Pinpoint the cell where the given text exists, returning its [X, Y] midpoint coordinate. 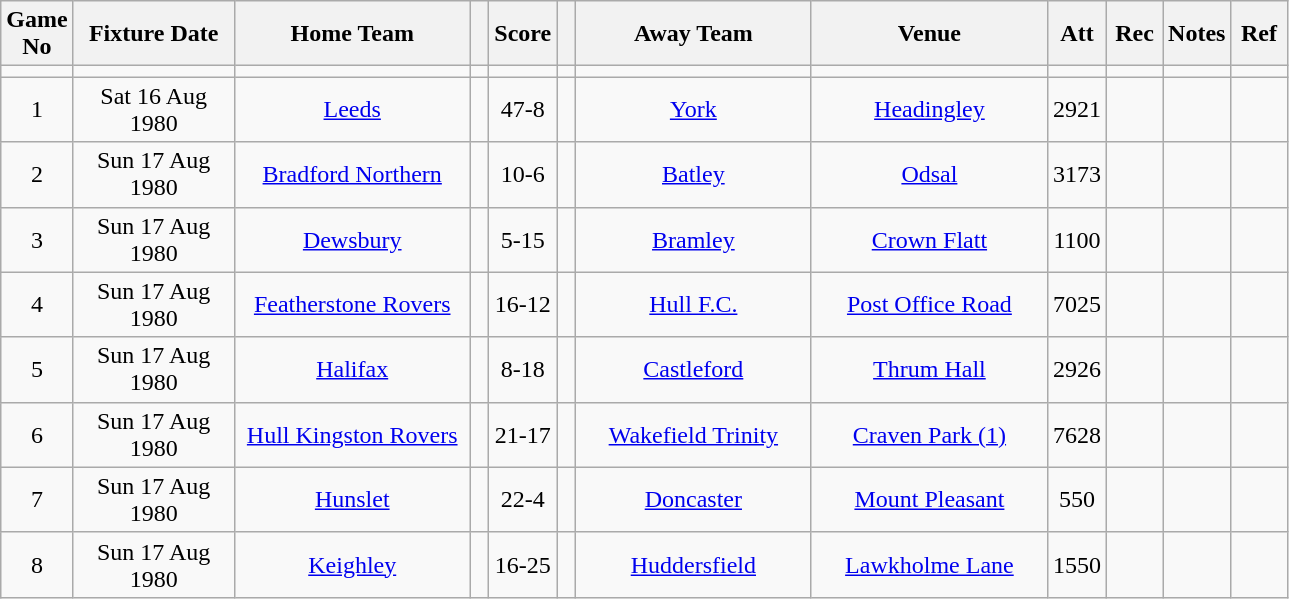
550 [1076, 500]
1100 [1076, 240]
Featherstone Rovers [352, 304]
1550 [1076, 564]
Doncaster [693, 500]
Halifax [352, 370]
Ref [1259, 34]
Post Office Road [929, 304]
3173 [1076, 174]
Dewsbury [352, 240]
10-6 [523, 174]
47-8 [523, 110]
Craven Park (1) [929, 434]
Headingley [929, 110]
Game No [37, 34]
3 [37, 240]
Rec [1135, 34]
Batley [693, 174]
21-17 [523, 434]
2926 [1076, 370]
7628 [1076, 434]
Home Team [352, 34]
Venue [929, 34]
22-4 [523, 500]
Huddersfield [693, 564]
Lawkholme Lane [929, 564]
Notes [1197, 34]
1 [37, 110]
5-15 [523, 240]
Wakefield Trinity [693, 434]
Thrum Hall [929, 370]
16-25 [523, 564]
6 [37, 434]
7025 [1076, 304]
7 [37, 500]
Odsal [929, 174]
Hunslet [352, 500]
2921 [1076, 110]
York [693, 110]
Mount Pleasant [929, 500]
Bramley [693, 240]
Crown Flatt [929, 240]
5 [37, 370]
4 [37, 304]
Leeds [352, 110]
Hull F.C. [693, 304]
Castleford [693, 370]
Att [1076, 34]
2 [37, 174]
Sat 16 Aug 1980 [154, 110]
8 [37, 564]
Score [523, 34]
Away Team [693, 34]
Bradford Northern [352, 174]
Keighley [352, 564]
Fixture Date [154, 34]
16-12 [523, 304]
Hull Kingston Rovers [352, 434]
8-18 [523, 370]
